Determine the [X, Y] coordinate at the center of the cell enclosing the given text.  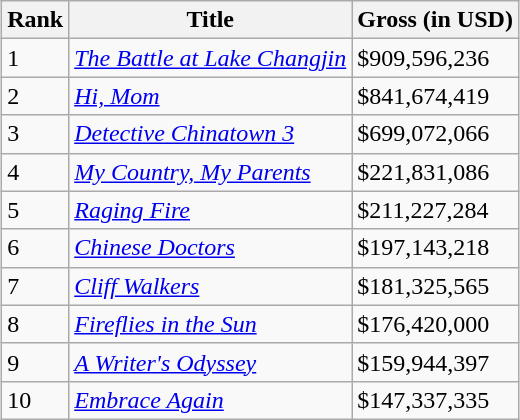
Detective Chinatown 3 [210, 134]
2 [36, 96]
8 [36, 324]
$159,944,397 [436, 362]
A Writer's Odyssey [210, 362]
Title [210, 20]
Embrace Again [210, 400]
5 [36, 210]
$221,831,086 [436, 172]
$147,337,335 [436, 400]
Cliff Walkers [210, 286]
$197,143,218 [436, 248]
The Battle at Lake Changjin [210, 58]
Hi, Mom [210, 96]
My Country, My Parents [210, 172]
Raging Fire [210, 210]
$909,596,236 [436, 58]
$211,227,284 [436, 210]
10 [36, 400]
Chinese Doctors [210, 248]
7 [36, 286]
4 [36, 172]
$176,420,000 [436, 324]
$699,072,066 [436, 134]
Fireflies in the Sun [210, 324]
Rank [36, 20]
9 [36, 362]
$841,674,419 [436, 96]
$181,325,565 [436, 286]
3 [36, 134]
1 [36, 58]
6 [36, 248]
Gross (in USD) [436, 20]
